Locate the cell with the specified text and output its (x, y) center coordinate. 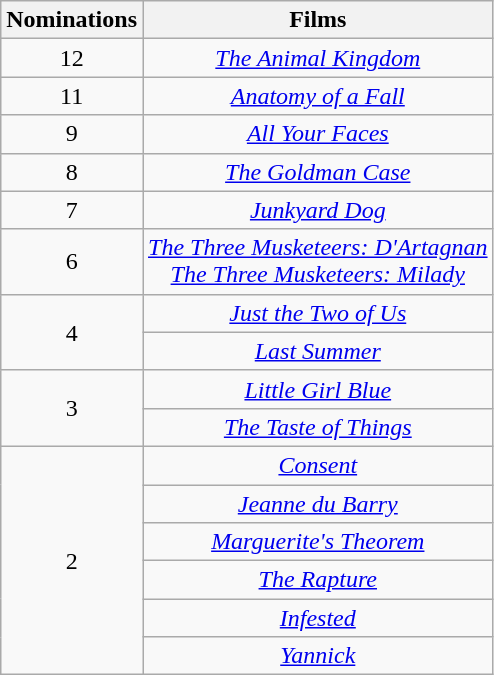
The Three Musketeers: D'ArtagnanThe Three Musketeers: Milady (318, 262)
7 (72, 210)
8 (72, 172)
Last Summer (318, 351)
12 (72, 58)
All Your Faces (318, 134)
Junkyard Dog (318, 210)
The Rapture (318, 580)
11 (72, 96)
Little Girl Blue (318, 389)
Anatomy of a Fall (318, 96)
Yannick (318, 656)
Nominations (72, 20)
6 (72, 262)
Just the Two of Us (318, 313)
3 (72, 408)
Films (318, 20)
4 (72, 332)
The Goldman Case (318, 172)
The Taste of Things (318, 427)
The Animal Kingdom (318, 58)
Marguerite's Theorem (318, 542)
Consent (318, 465)
Jeanne du Barry (318, 503)
9 (72, 134)
Infested (318, 618)
2 (72, 560)
